Return (X, Y) of the center of cell containing provided text 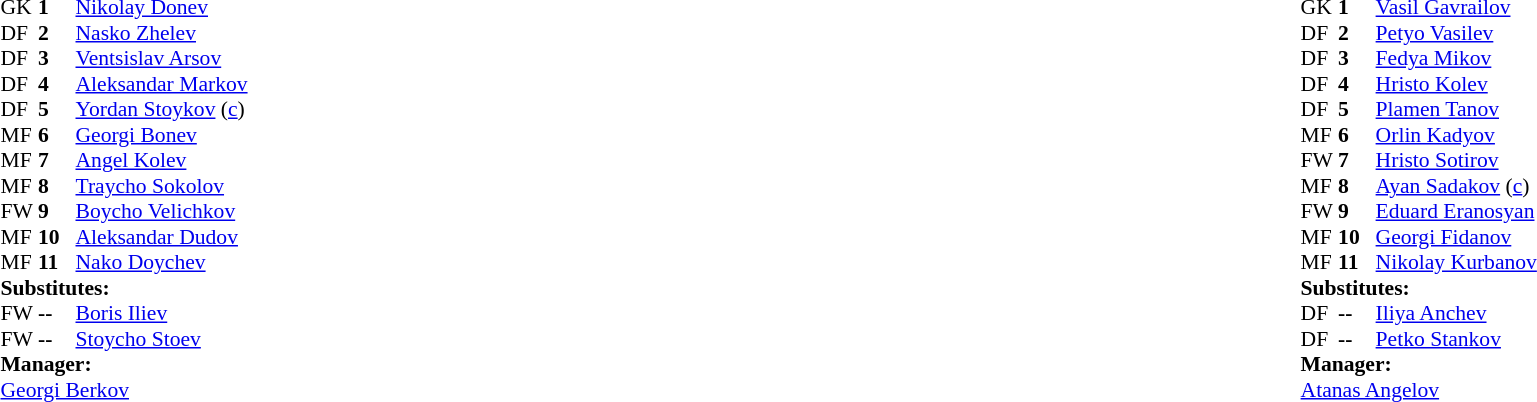
Fedya Mikov (1456, 59)
Nasko Zhelev (162, 33)
Hristo Sotirov (1456, 161)
Petko Stankov (1456, 339)
Hristo Kolev (1456, 84)
Eduard Eranosyan (1456, 211)
Angel Kolev (162, 161)
Nako Doychev (162, 263)
Aleksandar Dudov (162, 237)
Nikolay Kurbanov (1456, 263)
Ayan Sadakov (c) (1456, 186)
Plamen Tanov (1456, 109)
Aleksandar Markov (162, 84)
Ventsislav Arsov (162, 59)
Georgi Fidanov (1456, 237)
Boris Iliev (162, 313)
Traycho Sokolov (162, 186)
Petyo Vasilev (1456, 33)
Stoycho Stoev (162, 339)
Orlin Kadyov (1456, 135)
Georgi Bonev (162, 135)
Boycho Velichkov (162, 211)
Iliya Anchev (1456, 313)
Yordan Stoykov (c) (162, 109)
